Return [x, y] of the center of cell containing provided text 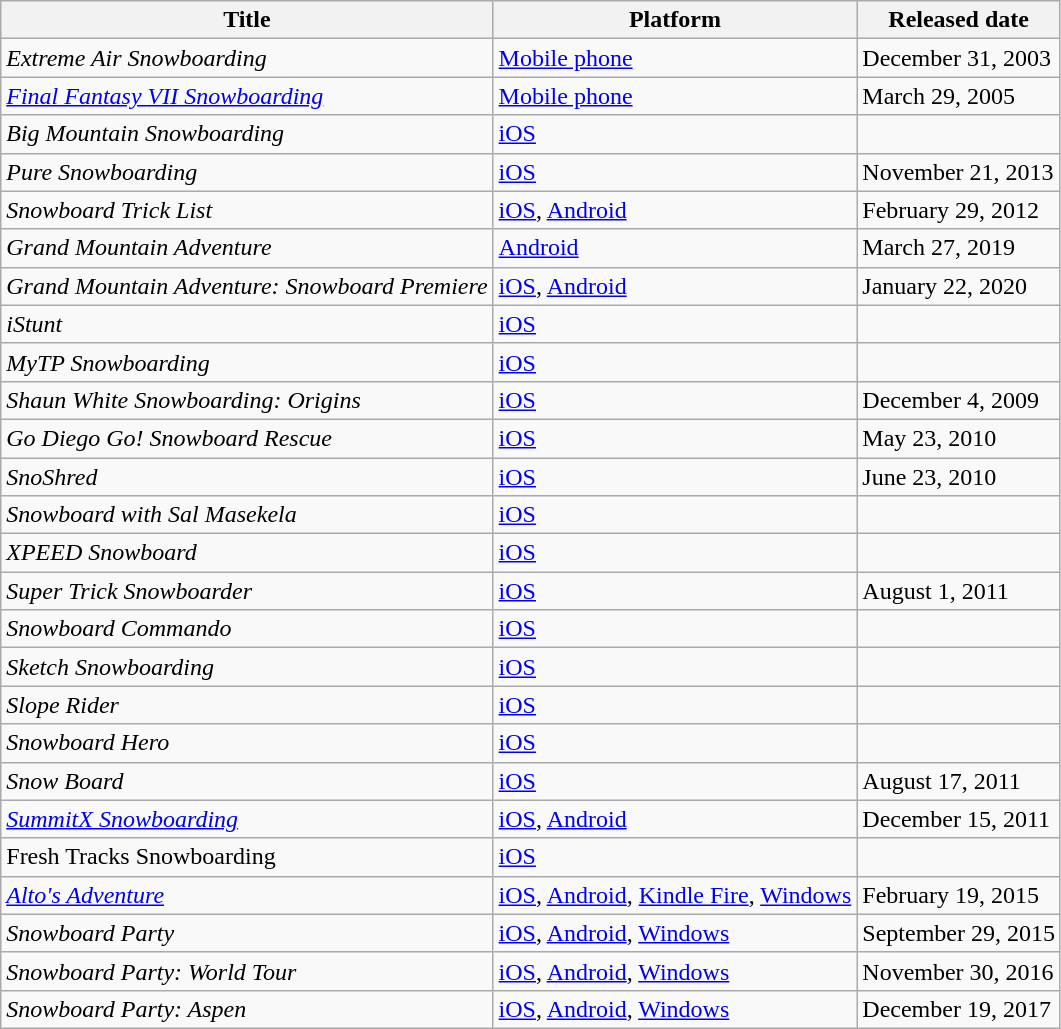
Snowboard Hero [247, 743]
Snowboard Trick List [247, 210]
SnoShred [247, 477]
December 19, 2017 [959, 1009]
Snowboard Party [247, 933]
Pure Snowboarding [247, 172]
February 19, 2015 [959, 895]
Sketch Snowboarding [247, 667]
January 22, 2020 [959, 286]
iOS, Android, Kindle Fire, Windows [675, 895]
August 1, 2011 [959, 591]
December 15, 2011 [959, 819]
March 27, 2019 [959, 248]
Alto's Adventure [247, 895]
Big Mountain Snowboarding [247, 134]
Extreme Air Snowboarding [247, 58]
Snow Board [247, 781]
May 23, 2010 [959, 438]
November 30, 2016 [959, 971]
February 29, 2012 [959, 210]
Snowboard Party: World Tour [247, 971]
Go Diego Go! Snowboard Rescue [247, 438]
Released date [959, 20]
Snowboard Party: Aspen [247, 1009]
March 29, 2005 [959, 96]
Fresh Tracks Snowboarding [247, 857]
Shaun White Snowboarding: Origins [247, 400]
Slope Rider [247, 705]
XPEED Snowboard [247, 553]
Title [247, 20]
iStunt [247, 324]
Grand Mountain Adventure: Snowboard Premiere [247, 286]
Android [675, 248]
Grand Mountain Adventure [247, 248]
September 29, 2015 [959, 933]
Snowboard Commando [247, 629]
November 21, 2013 [959, 172]
MyTP Snowboarding [247, 362]
December 31, 2003 [959, 58]
SummitX Snowboarding [247, 819]
Platform [675, 20]
Final Fantasy VII Snowboarding [247, 96]
June 23, 2010 [959, 477]
Snowboard with Sal Masekela [247, 515]
August 17, 2011 [959, 781]
Super Trick Snowboarder [247, 591]
December 4, 2009 [959, 400]
